Pinpoint the cell where the given text exists, returning its (X, Y) midpoint coordinate. 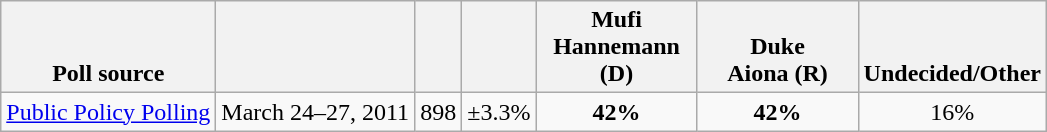
DukeAiona (R) (778, 47)
Poll source (108, 47)
898 (438, 112)
16% (952, 112)
Undecided/Other (952, 47)
Public Policy Polling (108, 112)
MufiHannemann (D) (616, 47)
±3.3% (499, 112)
March 24–27, 2011 (316, 112)
